Find where the given text appears and provide that cell's center as (x, y) coordinate. 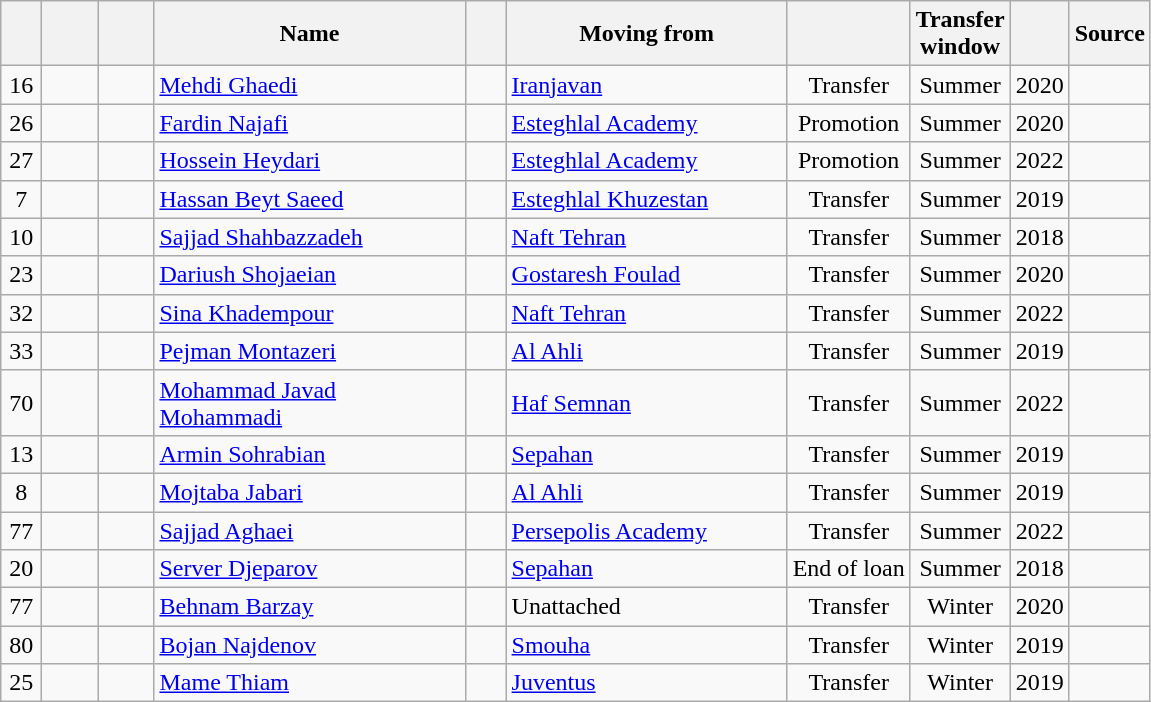
Name (310, 34)
13 (22, 454)
Sajjad Aghaei (310, 531)
Mehdi Ghaedi (310, 85)
Mame Thiam (310, 683)
10 (22, 237)
33 (22, 351)
Sajjad Shahbazzadeh (310, 237)
Mojtaba Jabari (310, 492)
Unattached (646, 607)
80 (22, 645)
Hossein Heydari (310, 161)
Behnam Barzay (310, 607)
Gostaresh Foulad (646, 275)
Mohammad Javad Mohammadi (310, 402)
Sina Khadempour (310, 313)
20 (22, 569)
Server Djeparov (310, 569)
Persepolis Academy (646, 531)
Smouha (646, 645)
Juventus (646, 683)
Haf Semnan (646, 402)
End of loan (848, 569)
26 (22, 123)
23 (22, 275)
Transferwindow (960, 34)
Iranjavan (646, 85)
Fardin Najafi (310, 123)
7 (22, 199)
Source (1110, 34)
Armin Sohrabian (310, 454)
Dariush Shojaeian (310, 275)
32 (22, 313)
Bojan Najdenov (310, 645)
Moving from (646, 34)
Hassan Beyt Saeed (310, 199)
25 (22, 683)
27 (22, 161)
16 (22, 85)
8 (22, 492)
Esteghlal Khuzestan (646, 199)
70 (22, 402)
Pejman Montazeri (310, 351)
